Return the (X, Y) coordinate for the center point of the cell that contains the specified text.  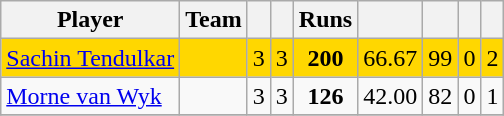
200 (325, 58)
Morne van Wyk (90, 96)
1 (492, 96)
Runs (325, 20)
Player (90, 20)
126 (325, 96)
42.00 (390, 96)
2 (492, 58)
Sachin Tendulkar (90, 58)
82 (440, 96)
99 (440, 58)
66.67 (390, 58)
Team (214, 20)
